Provide the [x, y] coordinate of the cell's center where the given text is located.  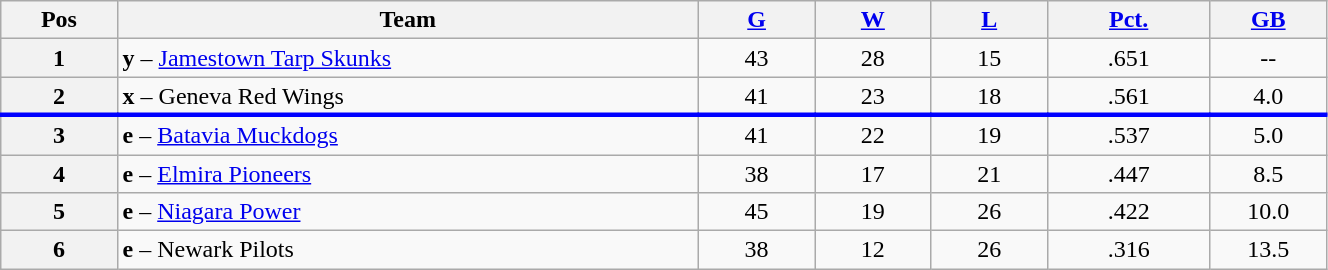
.537 [1128, 135]
22 [873, 135]
.422 [1128, 212]
2 [59, 96]
.447 [1128, 173]
10.0 [1268, 212]
13.5 [1268, 250]
43 [756, 58]
6 [59, 250]
8.5 [1268, 173]
y – Jamestown Tarp Skunks [408, 58]
G [756, 20]
28 [873, 58]
17 [873, 173]
.316 [1128, 250]
.651 [1128, 58]
Pct. [1128, 20]
GB [1268, 20]
W [873, 20]
12 [873, 250]
5 [59, 212]
L [989, 20]
21 [989, 173]
.561 [1128, 96]
e – Newark Pilots [408, 250]
5.0 [1268, 135]
1 [59, 58]
4.0 [1268, 96]
Team [408, 20]
45 [756, 212]
-- [1268, 58]
18 [989, 96]
3 [59, 135]
e – Elmira Pioneers [408, 173]
Pos [59, 20]
e – Niagara Power [408, 212]
15 [989, 58]
x – Geneva Red Wings [408, 96]
23 [873, 96]
e – Batavia Muckdogs [408, 135]
4 [59, 173]
